Provide the [X, Y] coordinate of the cell's center where the given text is located.  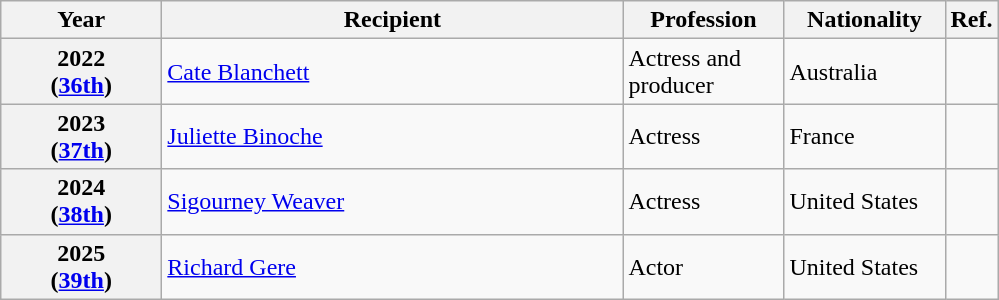
Richard Gere [392, 266]
Cate Blanchett [392, 72]
2024(38th) [82, 202]
Sigourney Weaver [392, 202]
Year [82, 20]
Australia [864, 72]
Recipient [392, 20]
Juliette Binoche [392, 136]
Actor [704, 266]
Nationality [864, 20]
2025(39th) [82, 266]
2022(36th) [82, 72]
2023(37th) [82, 136]
Actress and producer [704, 72]
Profession [704, 20]
France [864, 136]
Ref. [972, 20]
